Scan for the cell matching the given text and deliver its (x, y) coordinate at center. 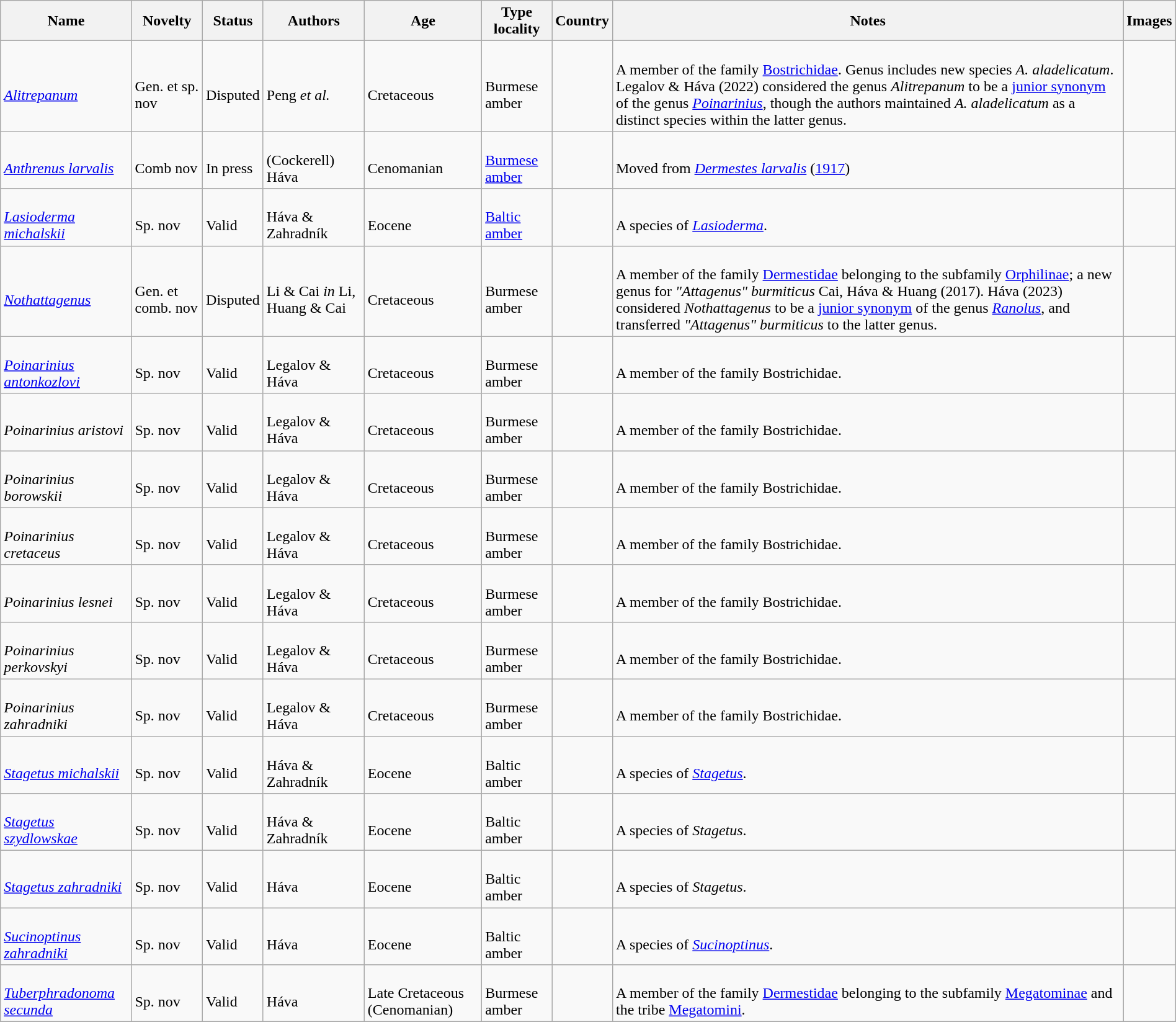
Lasioderma michalskii (66, 217)
Poinarinius perkovskyi (66, 650)
Alitrepanum (66, 86)
Tuberphradonoma secunda (66, 993)
Li & Cai in Li, Huang & Cai (314, 291)
Gen. et sp. nov (167, 86)
Age (423, 21)
Sucinoptinus zahradniki (66, 936)
Moved from Dermestes larvalis (1917) (867, 160)
Stagetus szydlowskae (66, 822)
Cenomanian (423, 160)
Poinarinius zahradniki (66, 707)
Type locality (517, 21)
Anthrenus larvalis (66, 160)
Notes (867, 21)
Poinarinius cretaceus (66, 536)
Images (1149, 21)
Nothattagenus (66, 291)
Stagetus zahradniki (66, 879)
Name (66, 21)
Poinarinius lesnei (66, 593)
Peng et al. (314, 86)
A member of the family Dermestidae belonging to the subfamily Megatominae and the tribe Megatomini. (867, 993)
Gen. et comb. nov (167, 291)
Status (233, 21)
A species of Lasioderma. (867, 217)
Novelty (167, 21)
Poinarinius aristovi (66, 422)
Comb nov (167, 160)
Country (582, 21)
Stagetus michalskii (66, 764)
Poinarinius antonkozlovi (66, 365)
(Cockerell) Háva (314, 160)
Late Cretaceous (Cenomanian) (423, 993)
In press (233, 160)
Poinarinius borowskii (66, 479)
A species of Sucinoptinus. (867, 936)
Authors (314, 21)
